Detect which cell encompasses the target text, then output its [x, y] center coordinate. 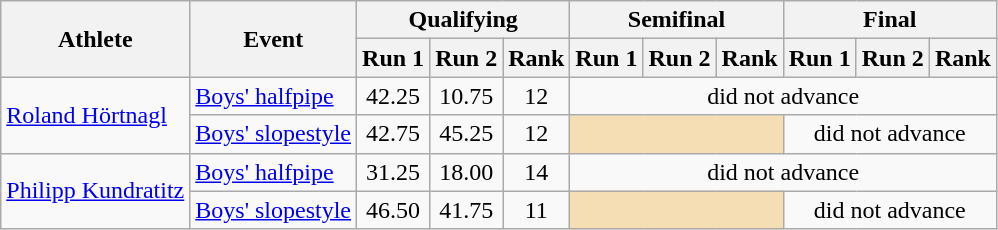
Athlete [96, 39]
41.75 [466, 210]
Philipp Kundratitz [96, 191]
42.25 [394, 96]
10.75 [466, 96]
46.50 [394, 210]
Semifinal [676, 20]
31.25 [394, 172]
Final [890, 20]
42.75 [394, 134]
18.00 [466, 172]
Roland Hörtnagl [96, 115]
11 [536, 210]
14 [536, 172]
Qualifying [464, 20]
Event [274, 39]
45.25 [466, 134]
